Pinpoint the cell where the given text exists, returning its (X, Y) midpoint coordinate. 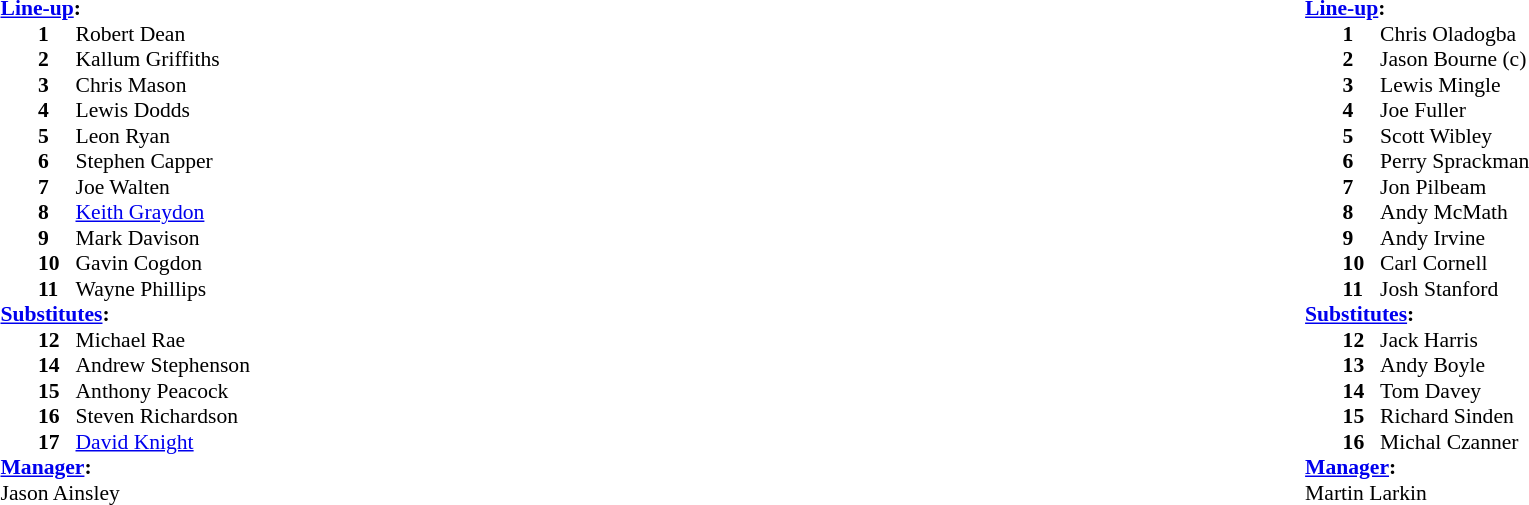
17 (57, 442)
Jason Bourne (c) (1454, 59)
Joe Fuller (1454, 111)
Carl Cornell (1454, 263)
Jon Pilbeam (1454, 187)
Chris Oladogba (1454, 34)
Michael Rae (163, 340)
Josh Stanford (1454, 289)
David Knight (163, 442)
Michal Czanner (1454, 442)
Wayne Phillips (163, 289)
Joe Walten (163, 187)
Stephen Capper (163, 161)
Scott Wibley (1454, 136)
Leon Ryan (163, 136)
Lewis Dodds (163, 111)
Anthony Peacock (163, 391)
13 (1362, 365)
Perry Sprackman (1454, 161)
Steven Richardson (163, 417)
Andy McMath (1454, 213)
Mark Davison (163, 238)
Chris Mason (163, 85)
Kallum Griffiths (163, 59)
Gavin Cogdon (163, 263)
Andy Irvine (1454, 238)
Lewis Mingle (1454, 85)
Andy Boyle (1454, 365)
Keith Graydon (163, 213)
Richard Sinden (1454, 417)
Robert Dean (163, 34)
Tom Davey (1454, 391)
Andrew Stephenson (163, 365)
Jack Harris (1454, 340)
